Find where the given text appears and provide that cell's center as (X, Y) coordinate. 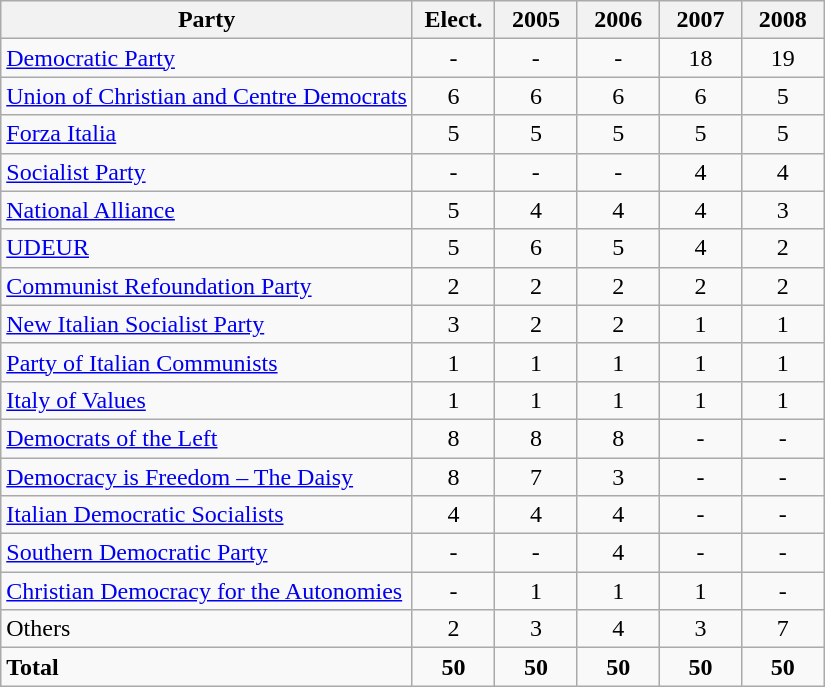
Party (207, 20)
Communist Refoundation Party (207, 286)
2006 (618, 20)
Southern Democratic Party (207, 553)
Democracy is Freedom – The Daisy (207, 477)
2005 (536, 20)
National Alliance (207, 210)
2007 (700, 20)
Italy of Values (207, 400)
18 (700, 58)
Party of Italian Communists (207, 362)
New Italian Socialist Party (207, 324)
Total (207, 667)
Christian Democracy for the Autonomies (207, 591)
Union of Christian and Centre Democrats (207, 96)
Italian Democratic Socialists (207, 515)
19 (783, 58)
Democratic Party (207, 58)
Forza Italia (207, 134)
Democrats of the Left (207, 438)
Others (207, 629)
UDEUR (207, 248)
Socialist Party (207, 172)
2008 (783, 20)
Elect. (453, 20)
